Scan for the cell matching the given text and deliver its (x, y) coordinate at center. 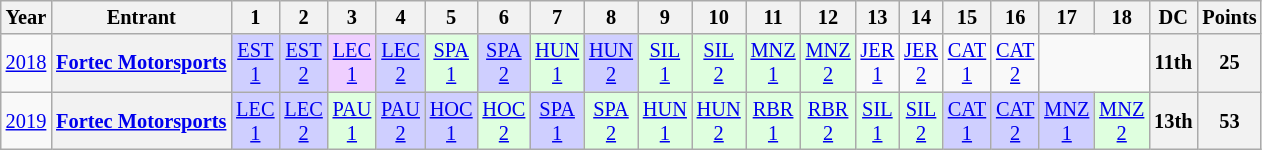
3 (352, 17)
6 (504, 17)
EST2 (303, 63)
10 (719, 17)
15 (967, 17)
11th (1173, 63)
2 (303, 17)
HOC2 (504, 121)
DC (1173, 17)
14 (921, 17)
PAU2 (400, 121)
12 (828, 17)
13th (1173, 121)
8 (611, 17)
18 (1122, 17)
EST1 (255, 63)
2018 (26, 63)
PAU1 (352, 121)
53 (1229, 121)
RBR1 (774, 121)
17 (1066, 17)
JER2 (921, 63)
9 (665, 17)
16 (1015, 17)
JER1 (878, 63)
7 (557, 17)
11 (774, 17)
13 (878, 17)
HOC1 (452, 121)
5 (452, 17)
Points (1229, 17)
Year (26, 17)
4 (400, 17)
2019 (26, 121)
25 (1229, 63)
1 (255, 17)
RBR2 (828, 121)
Entrant (141, 17)
